Determine the (X, Y) coordinate at the center of the cell enclosing the given text.  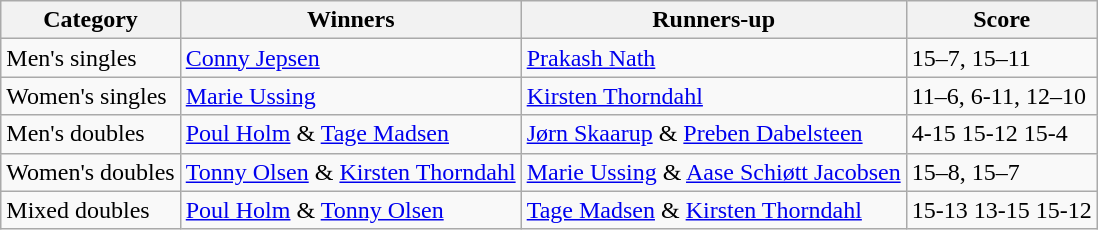
Runners-up (714, 20)
Poul Holm & Tonny Olsen (350, 210)
Women's singles (90, 96)
Tage Madsen & Kirsten Thorndahl (714, 210)
Marie Ussing & Aase Schiøtt Jacobsen (714, 172)
4-15 15-12 15-4 (1002, 134)
Jørn Skaarup & Preben Dabelsteen (714, 134)
Conny Jepsen (350, 58)
Category (90, 20)
Score (1002, 20)
15-13 13-15 15-12 (1002, 210)
Men's doubles (90, 134)
Mixed doubles (90, 210)
Poul Holm & Tage Madsen (350, 134)
Prakash Nath (714, 58)
Women's doubles (90, 172)
Marie Ussing (350, 96)
Tonny Olsen & Kirsten Thorndahl (350, 172)
11–6, 6-11, 12–10 (1002, 96)
15–8, 15–7 (1002, 172)
Kirsten Thorndahl (714, 96)
Men's singles (90, 58)
15–7, 15–11 (1002, 58)
Winners (350, 20)
